Find where the given text appears and provide that cell's center as [x, y] coordinate. 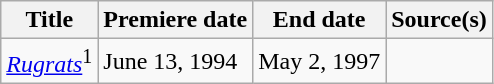
June 13, 1994 [176, 62]
Premiere date [176, 20]
Rugrats1 [50, 62]
End date [320, 20]
May 2, 1997 [320, 62]
Source(s) [440, 20]
Title [50, 20]
